Detect which cell encompasses the target text, then output its [x, y] center coordinate. 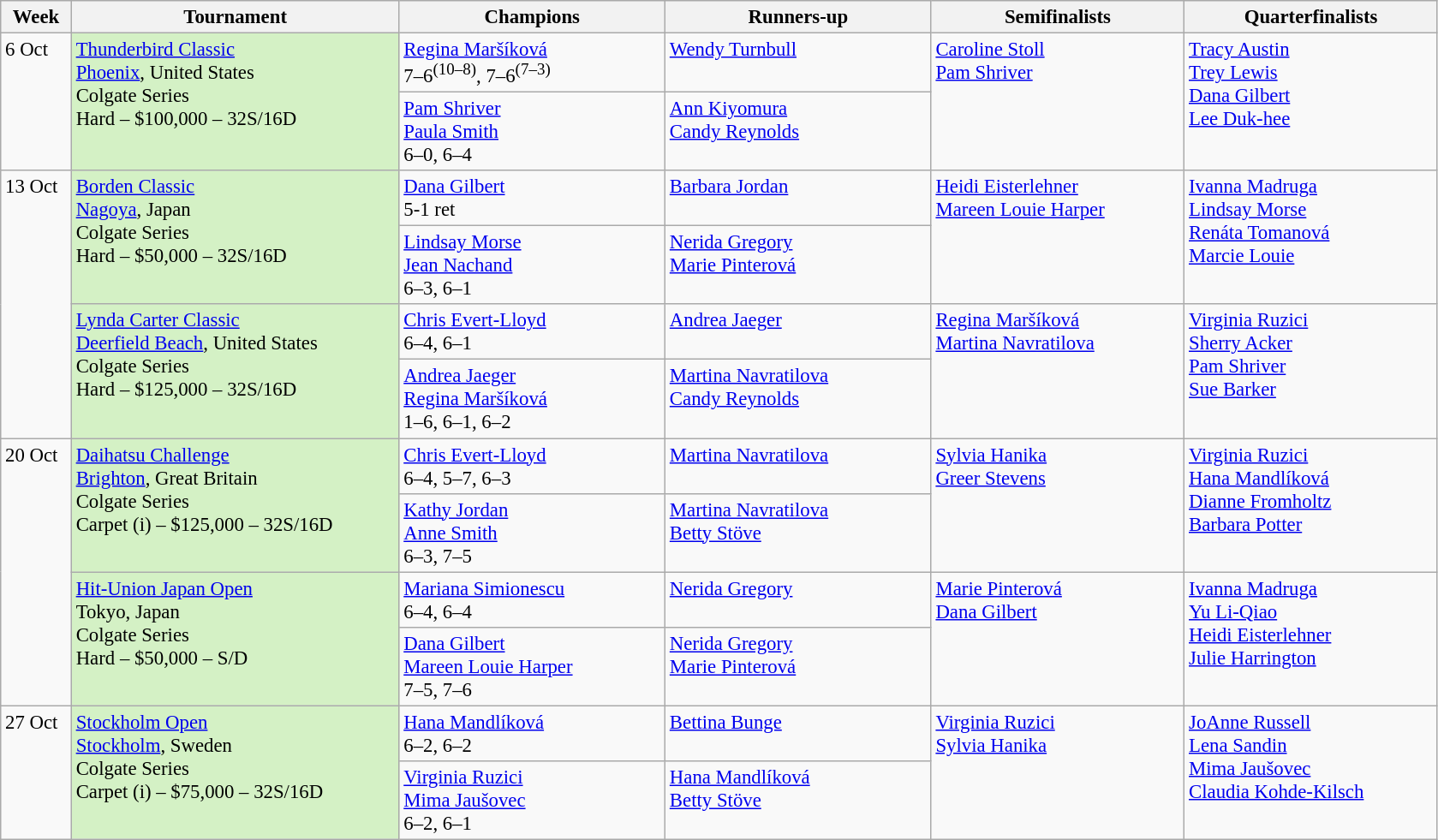
27 Oct [36, 772]
JoAnne Russell Lena Sandin Mima Jaušovec Claudia Kohde-Kilsch [1311, 772]
Barbara Jordan [798, 199]
Runners-up [798, 17]
Tracy Austin Trey Lewis Dana Gilbert Lee Duk-hee [1311, 103]
Virginia Ruzici Mima Jaušovec 6–2, 6–1 [533, 801]
Hana Mandlíková Betty Stöve [798, 801]
Week [36, 17]
Tournament [235, 17]
Dana Gilbert Mareen Louie Harper 7–5, 7–6 [533, 666]
Hana Mandlíková 6–2, 6–2 [533, 733]
Regina Maršíková Martina Navratilova [1058, 372]
Virginia Ruzici Hana Mandlíková Dianne Fromholtz Barbara Potter [1311, 505]
Regina Maršíková 7–6(10–8), 7–6(7–3) [533, 63]
Andrea Jaeger Regina Maršíková 1–6, 6–1, 6–2 [533, 399]
Ivanna Madruga Yu Li-Qiao Heidi Eisterlehner Julie Harrington [1311, 639]
Lindsay Morse Jean Nachand 6–3, 6–1 [533, 265]
Quarterfinalists [1311, 17]
Martina Navratilova Betty Stöve [798, 533]
Semifinalists [1058, 17]
Caroline Stoll Pam Shriver [1058, 103]
Sylvia Hanika Greer Stevens [1058, 505]
Daihatsu Challenge Brighton, Great BritainColgate SeriesCarpet (i) – $125,000 – 32S/16D [235, 505]
Borden Classic Nagoya, Japan Colgate SeriesHard – $50,000 – 32S/16D [235, 237]
Kathy Jordan Anne Smith 6–3, 7–5 [533, 533]
Thunderbird Classic Phoenix, United States Colgate SeriesHard – $100,000 – 32S/16D [235, 103]
Marie Pinterová Dana Gilbert [1058, 639]
13 Oct [36, 304]
20 Oct [36, 572]
Heidi Eisterlehner Mareen Louie Harper [1058, 237]
Andrea Jaeger [798, 332]
Ann Kiyomura Candy Reynolds [798, 132]
Stockholm Open Stockholm, Sweden Colgate SeriesCarpet (i) – $75,000 – 32S/16D [235, 772]
Martina Navratilova [798, 466]
6 Oct [36, 103]
Dana Gilbert 5-1 ret [533, 199]
Wendy Turnbull [798, 63]
Chris Evert-Lloyd 6–4, 6–1 [533, 332]
Martina Navratilova Candy Reynolds [798, 399]
Hit-Union Japan Open Tokyo, Japan Colgate SeriesHard – $50,000 – S/D [235, 639]
Lynda Carter Classic Deerfield Beach, United States Colgate SeriesHard – $125,000 – 32S/16D [235, 372]
Pam Shriver Paula Smith 6–0, 6–4 [533, 132]
Virginia Ruzici Sherry Acker Pam Shriver Sue Barker [1311, 372]
Champions [533, 17]
Mariana Simionescu 6–4, 6–4 [533, 599]
Chris Evert-Lloyd 6–4, 5–7, 6–3 [533, 466]
Ivanna Madruga Lindsay Morse Renáta Tomanová Marcie Louie [1311, 237]
Bettina Bunge [798, 733]
Nerida Gregory [798, 599]
Virginia Ruzici Sylvia Hanika [1058, 772]
